For the text-containing cell, return its midpoint in (x, y) coordinate format. 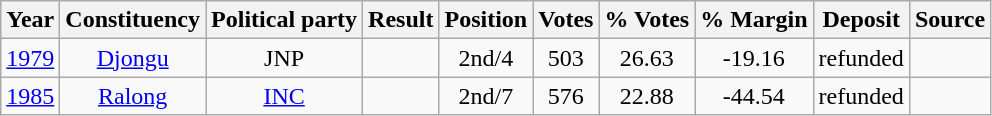
% Margin (754, 20)
INC (284, 96)
Political party (284, 20)
1985 (30, 96)
22.88 (647, 96)
Djongu (133, 58)
Votes (566, 20)
26.63 (647, 58)
Result (401, 20)
503 (566, 58)
-44.54 (754, 96)
1979 (30, 58)
2nd/7 (486, 96)
-19.16 (754, 58)
% Votes (647, 20)
Source (950, 20)
Deposit (861, 20)
2nd/4 (486, 58)
Year (30, 20)
JNP (284, 58)
576 (566, 96)
Ralong (133, 96)
Position (486, 20)
Constituency (133, 20)
